Output the (X, Y) coordinate of the center of the cell containing the given text.  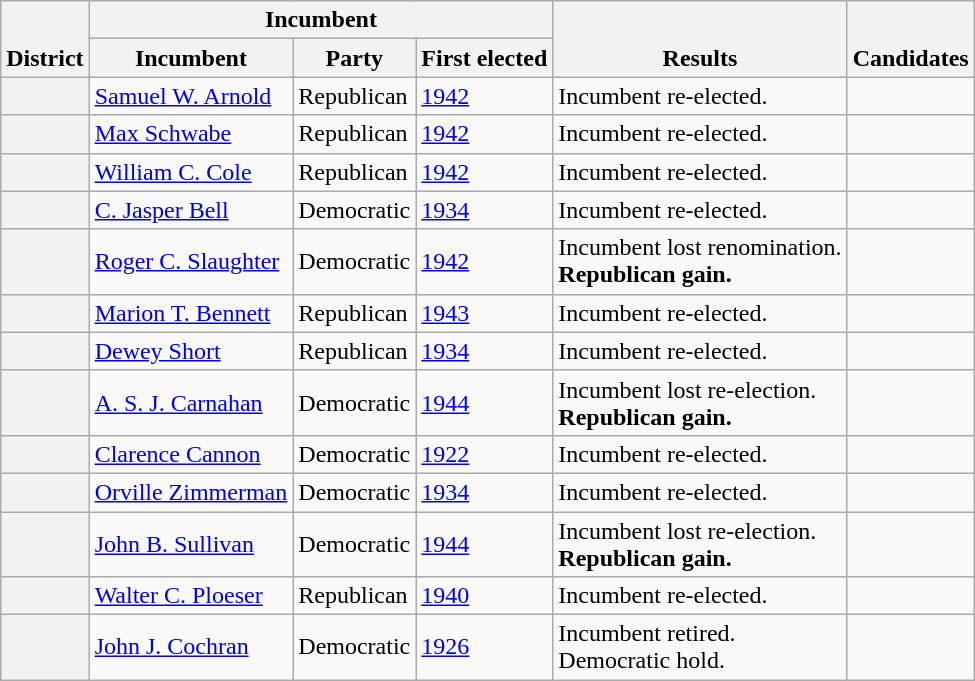
Max Schwabe (191, 134)
C. Jasper Bell (191, 210)
1940 (484, 596)
Samuel W. Arnold (191, 96)
John B. Sullivan (191, 544)
Walter C. Ploeser (191, 596)
Marion T. Bennett (191, 313)
William C. Cole (191, 172)
1943 (484, 313)
Incumbent retired.Democratic hold. (700, 648)
Results (700, 39)
1926 (484, 648)
Party (354, 58)
Dewey Short (191, 351)
Candidates (910, 39)
Clarence Cannon (191, 454)
Incumbent lost renomination.Republican gain. (700, 262)
Orville Zimmerman (191, 492)
John J. Cochran (191, 648)
District (45, 39)
1922 (484, 454)
First elected (484, 58)
Roger C. Slaughter (191, 262)
A. S. J. Carnahan (191, 402)
